Return the [X, Y] coordinate for the center point of the cell that contains the specified text.  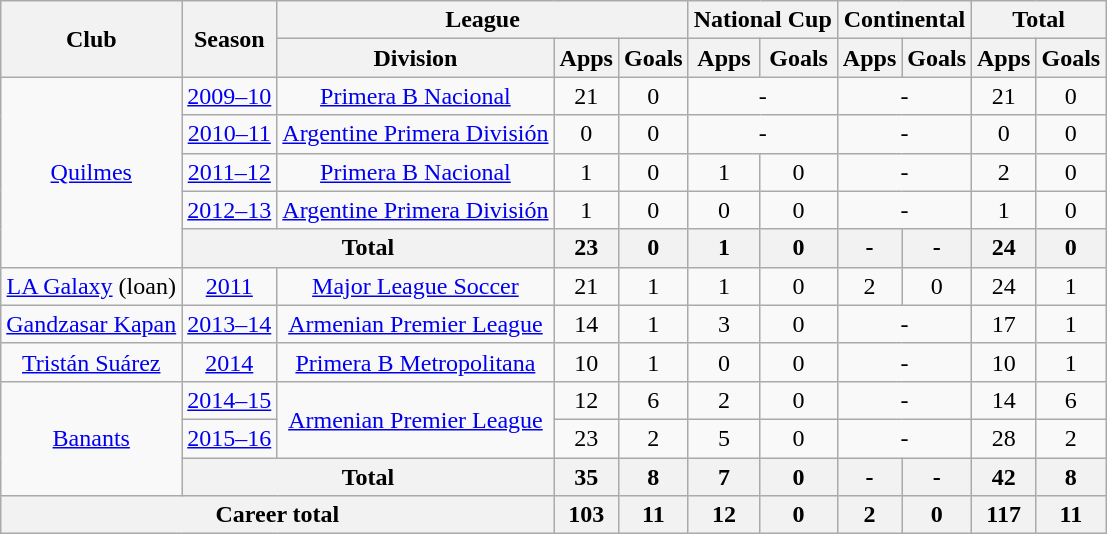
Division [416, 58]
3 [724, 324]
117 [1004, 515]
42 [1004, 477]
5 [724, 438]
2011 [230, 286]
2009–10 [230, 96]
Major League Soccer [416, 286]
Season [230, 39]
2012–13 [230, 210]
Tristán Suárez [92, 362]
League [482, 20]
National Cup [762, 20]
2013–14 [230, 324]
Gandzasar Kapan [92, 324]
17 [1004, 324]
35 [586, 477]
Continental [904, 20]
103 [586, 515]
Primera B Metropolitana [416, 362]
7 [724, 477]
LA Galaxy (loan) [92, 286]
2015–16 [230, 438]
2014–15 [230, 400]
2014 [230, 362]
Quilmes [92, 172]
2010–11 [230, 134]
Career total [278, 515]
2011–12 [230, 172]
Club [92, 39]
Banants [92, 438]
28 [1004, 438]
